Identify which cell holds the provided text, then report its (x, y) central coordinate. 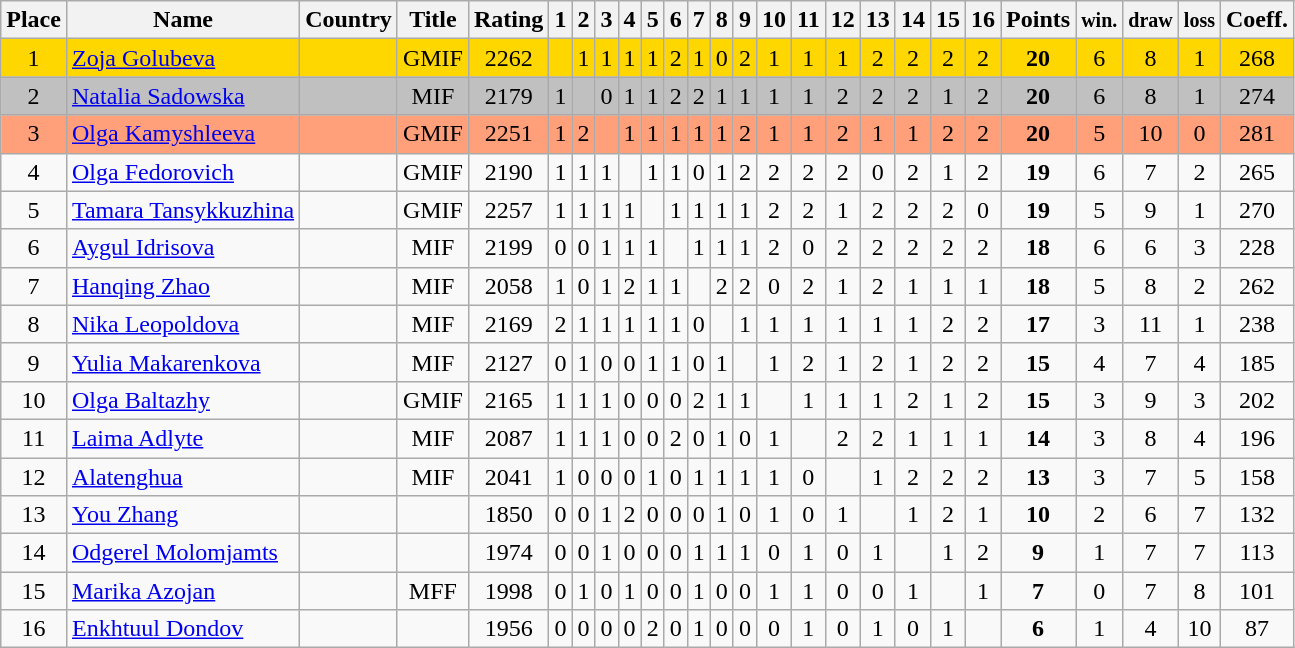
274 (1256, 96)
228 (1256, 248)
2199 (508, 248)
268 (1256, 58)
Tamara Tansykkuzhina (182, 210)
2127 (508, 362)
2251 (508, 134)
Laima Adlyte (182, 438)
1956 (508, 629)
win. (1100, 20)
draw (1151, 20)
202 (1256, 400)
1998 (508, 591)
185 (1256, 362)
Name (182, 20)
2087 (508, 438)
281 (1256, 134)
2257 (508, 210)
113 (1256, 553)
196 (1256, 438)
Yulia Makarenkova (182, 362)
Enkhtuul Dondov (182, 629)
2041 (508, 477)
1974 (508, 553)
270 (1256, 210)
Marika Azojan (182, 591)
132 (1256, 515)
Natalia Sadowska (182, 96)
Nika Leopoldova (182, 324)
MFF (432, 591)
Rating (508, 20)
17 (1038, 324)
Alatenghua (182, 477)
101 (1256, 591)
238 (1256, 324)
Coeff. (1256, 20)
loss (1199, 20)
Points (1038, 20)
2190 (508, 172)
158 (1256, 477)
Zoja Golubeva (182, 58)
Place (34, 20)
Country (349, 20)
Odgerel Molomjamts (182, 553)
Olga Fedorovich (182, 172)
Olga Baltazhy (182, 400)
87 (1256, 629)
2179 (508, 96)
You Zhang (182, 515)
Hanqing Zhao (182, 286)
262 (1256, 286)
2165 (508, 400)
2169 (508, 324)
Aygul Idrisova (182, 248)
2058 (508, 286)
1850 (508, 515)
Title (432, 20)
2262 (508, 58)
Olga Kamyshleeva (182, 134)
265 (1256, 172)
